For the text-containing cell, return its midpoint in (x, y) coordinate format. 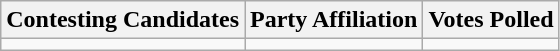
Votes Polled (491, 20)
Party Affiliation (334, 20)
Contesting Candidates (123, 20)
